Locate the cell with the specified text and output its (x, y) center coordinate. 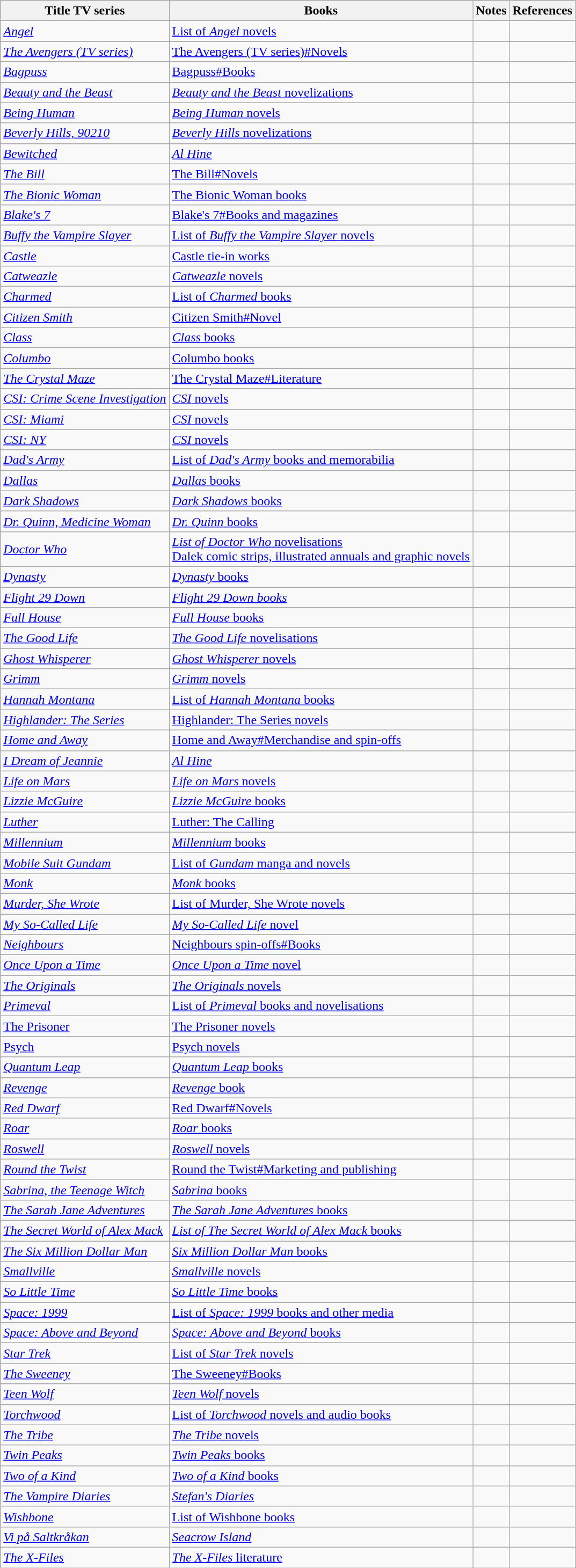
Space: Above and Beyond (85, 1333)
Dallas (85, 480)
The Sweeney#Books (321, 1374)
Blake's 7#Books and magazines (321, 215)
Dynasty (85, 577)
Books (321, 11)
The X-Files literature (321, 1557)
The Tribe novels (321, 1435)
Revenge book (321, 1088)
Doctor Who (85, 549)
Once Upon a Time (85, 965)
Citizen Smith#Novel (321, 317)
The Sarah Jane Adventures (85, 1210)
Life on Mars novels (321, 781)
Teen Wolf (85, 1394)
My So-Called Life novel (321, 924)
The Avengers (TV series)#Novels (321, 52)
The Good Life (85, 638)
List of Murder, She Wrote novels (321, 903)
Flight 29 Down (85, 597)
The Crystal Maze (85, 378)
Star Trek (85, 1353)
Notes (491, 11)
Once Upon a Time novel (321, 965)
Buffy the Vampire Slayer (85, 235)
Mobile Suit Gundam (85, 863)
Space: 1999 (85, 1312)
Millennium (85, 842)
List of Wishbone books (321, 1516)
So Little Time (85, 1292)
Two of a Kind (85, 1476)
Psych (85, 1047)
Twin Peaks books (321, 1455)
Grimm novels (321, 679)
Neighbours spin-offs#Books (321, 945)
List of The Secret World of Alex Mack books (321, 1230)
Columbo (85, 358)
The Bionic Woman books (321, 194)
Grimm (85, 679)
I Dream of Jeannie (85, 761)
Roar books (321, 1128)
Smallville novels (321, 1272)
Dynasty books (321, 577)
Roswell novels (321, 1149)
Torchwood (85, 1414)
Home and Away (85, 740)
The Bionic Woman (85, 194)
Columbo books (321, 358)
Dallas books (321, 480)
Quantum Leap (85, 1067)
Being Human (85, 113)
The Secret World of Alex Mack (85, 1230)
Full House (85, 618)
Castle (85, 256)
Dr. Quinn, Medicine Woman (85, 521)
Wishbone (85, 1516)
Home and Away#Merchandise and spin-offs (321, 740)
Luther (85, 822)
Roswell (85, 1149)
Class (85, 338)
References (542, 11)
Angel (85, 31)
The Prisoner (85, 1026)
Teen Wolf novels (321, 1394)
Being Human novels (321, 113)
List of Gundam manga and novels (321, 863)
The Sarah Jane Adventures books (321, 1210)
Hannah Montana (85, 699)
Highlander: The Series (85, 720)
Bewitched (85, 154)
The X-Files (85, 1557)
The Bill (85, 174)
Monk books (321, 883)
Lizzie McGuire books (321, 801)
Beverly Hills novelizations (321, 133)
Revenge (85, 1088)
Dr. Quinn books (321, 521)
Ghost Whisperer (85, 659)
Highlander: The Series novels (321, 720)
List of Angel novels (321, 31)
List of Star Trek novels (321, 1353)
Catweazle novels (321, 276)
Neighbours (85, 945)
Lizzie McGuire (85, 801)
CSI: NY (85, 440)
Bagpuss#Books (321, 72)
The Originals (85, 986)
The Good Life novelisations (321, 638)
Stefan's Diaries (321, 1496)
Red Dwarf#Novels (321, 1108)
Monk (85, 883)
The Six Million Dollar Man (85, 1251)
Seacrow Island (321, 1537)
Sabrina books (321, 1190)
Smallville (85, 1272)
Space: Above and Beyond books (321, 1333)
Sabrina, the Teenage Witch (85, 1190)
The Vampire Diaries (85, 1496)
Six Million Dollar Man books (321, 1251)
List of Doctor Who novelisationsDalek comic strips, illustrated annuals and graphic novels (321, 549)
Primeval (85, 1006)
List of Primeval books and novelisations (321, 1006)
CSI: Miami (85, 419)
List of Dad's Army books and memorabilia (321, 460)
The Prisoner novels (321, 1026)
Millennium books (321, 842)
The Sweeney (85, 1374)
Ghost Whisperer novels (321, 659)
Dark Shadows (85, 501)
Two of a Kind books (321, 1476)
Psych novels (321, 1047)
Life on Mars (85, 781)
Beauty and the Beast novelizations (321, 92)
Class books (321, 338)
Blake's 7 (85, 215)
The Originals novels (321, 986)
Catweazle (85, 276)
Luther: The Calling (321, 822)
Vi på Saltkråkan (85, 1537)
List of Torchwood novels and audio books (321, 1414)
CSI: Crime Scene Investigation (85, 399)
Title TV series (85, 11)
The Crystal Maze#Literature (321, 378)
My So-Called Life (85, 924)
Bagpuss (85, 72)
Charmed (85, 297)
Beverly Hills, 90210 (85, 133)
Full House books (321, 618)
Roar (85, 1128)
So Little Time books (321, 1292)
Castle tie-in works (321, 256)
Twin Peaks (85, 1455)
List of Hannah Montana books (321, 699)
The Tribe (85, 1435)
Round the Twist (85, 1169)
The Avengers (TV series) (85, 52)
Quantum Leap books (321, 1067)
The Bill#Novels (321, 174)
Murder, She Wrote (85, 903)
Beauty and the Beast (85, 92)
Flight 29 Down books (321, 597)
List of Space: 1999 books and other media (321, 1312)
List of Charmed books (321, 297)
List of Buffy the Vampire Slayer novels (321, 235)
Dark Shadows books (321, 501)
Citizen Smith (85, 317)
Dad's Army (85, 460)
Red Dwarf (85, 1108)
Round the Twist#Marketing and publishing (321, 1169)
